Identify which cell holds the provided text, then report its (x, y) central coordinate. 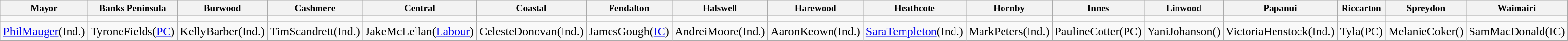
Burwood (222, 8)
SamMacDonald(IC) (1517, 31)
Papanui (1280, 8)
Linwood (1184, 8)
VictoriaHenstock(Ind.) (1280, 31)
JakeMcLellan(Labour) (419, 31)
JamesGough(IC) (629, 31)
Waimairi (1517, 8)
TyroneFields(PC) (132, 31)
Innes (1098, 8)
Hornby (1009, 8)
Cashmere (315, 8)
Tyla(PC) (1361, 31)
KellyBarber(Ind.) (222, 31)
Fendalton (629, 8)
Heathcote (914, 8)
MelanieCoker() (1426, 31)
AaronKeown(Ind.) (815, 31)
Halswell (720, 8)
YaniJohanson() (1184, 31)
TimScandrett(Ind.) (315, 31)
CelesteDonovan(Ind.) (532, 31)
Spreydon (1426, 8)
SaraTempleton(Ind.) (914, 31)
Harewood (815, 8)
MarkPeters(Ind.) (1009, 31)
AndreiMoore(Ind.) (720, 31)
Coastal (532, 8)
Riccarton (1361, 8)
Banks Peninsula (132, 8)
PaulineCotter(PC) (1098, 31)
Mayor (44, 8)
Central (419, 8)
PhilMauger(Ind.) (44, 31)
